Scan for the cell matching the given text and deliver its [X, Y] coordinate at center. 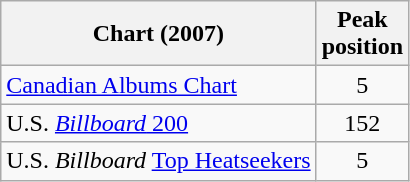
Chart (2007) [158, 34]
152 [362, 123]
U.S. Billboard 200 [158, 123]
Canadian Albums Chart [158, 85]
Peakposition [362, 34]
U.S. Billboard Top Heatseekers [158, 161]
